From the cell containing the given text, extract its center point as (x, y) coordinate. 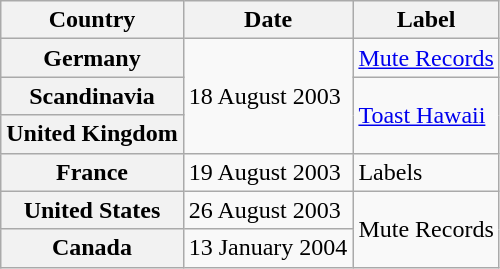
France (92, 172)
United Kingdom (92, 134)
19 August 2003 (268, 172)
United States (92, 210)
13 January 2004 (268, 248)
Toast Hawaii (426, 115)
Germany (92, 58)
Date (268, 20)
Canada (92, 248)
18 August 2003 (268, 96)
Labels (426, 172)
Label (426, 20)
26 August 2003 (268, 210)
Scandinavia (92, 96)
Country (92, 20)
